For the text-containing cell, return its midpoint in [x, y] coordinate format. 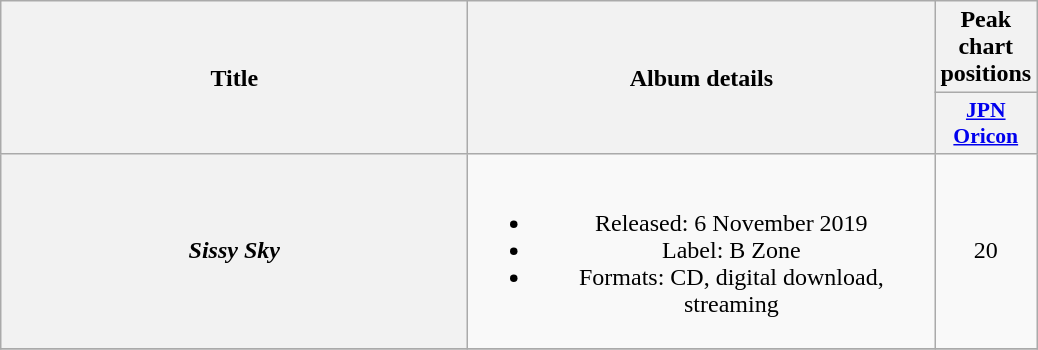
Sissy Sky [234, 251]
Album details [702, 78]
Title [234, 78]
JPNOricon [986, 124]
Peakchartpositions [986, 47]
Released: 6 November 2019Label: B ZoneFormats: CD, digital download, streaming [702, 251]
20 [986, 251]
